Return the [X, Y] coordinate for the center point of the cell that contains the specified text.  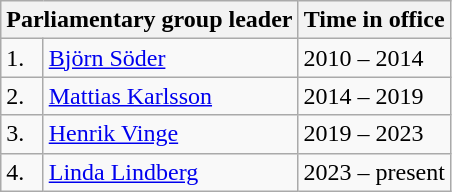
2010 – 2014 [374, 58]
Time in office [374, 20]
2014 – 2019 [374, 96]
2023 – present [374, 172]
2019 – 2023 [374, 134]
Henrik Vinge [170, 134]
Linda Lindberg [170, 172]
1. [22, 58]
4. [22, 172]
Mattias Karlsson [170, 96]
2. [22, 96]
Parliamentary group leader [150, 20]
3. [22, 134]
Björn Söder [170, 58]
